Return the (X, Y) coordinate for the center point of the cell that contains the specified text.  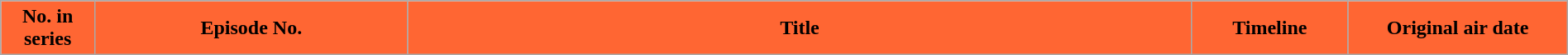
Original air date (1457, 28)
Episode No. (251, 28)
Timeline (1270, 28)
No. in series (48, 28)
Title (799, 28)
